Output the [x, y] coordinate of the center of the cell containing the given text.  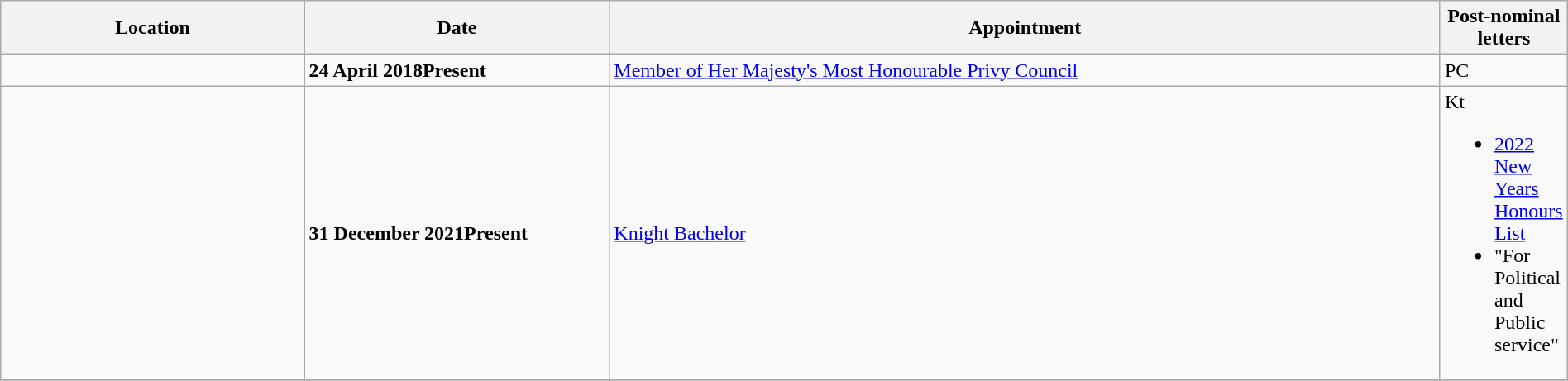
31 December 2021Present [457, 233]
Knight Bachelor [1025, 233]
Appointment [1025, 28]
PC [1503, 70]
Date [457, 28]
Post-nominal letters [1503, 28]
24 April 2018Present [457, 70]
Member of Her Majesty's Most Honourable Privy Council [1025, 70]
Location [152, 28]
Kt2022 New Years Honours List"For Political and Public service" [1503, 233]
